Capture the cell that displays the provided text and extract its [x, y] central coordinate. 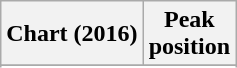
Peak position [189, 34]
Chart (2016) [72, 34]
